For the text-containing cell, return its midpoint in (x, y) coordinate format. 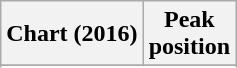
Peakposition (189, 34)
Chart (2016) (72, 34)
